Detect which cell encompasses the target text, then output its (x, y) center coordinate. 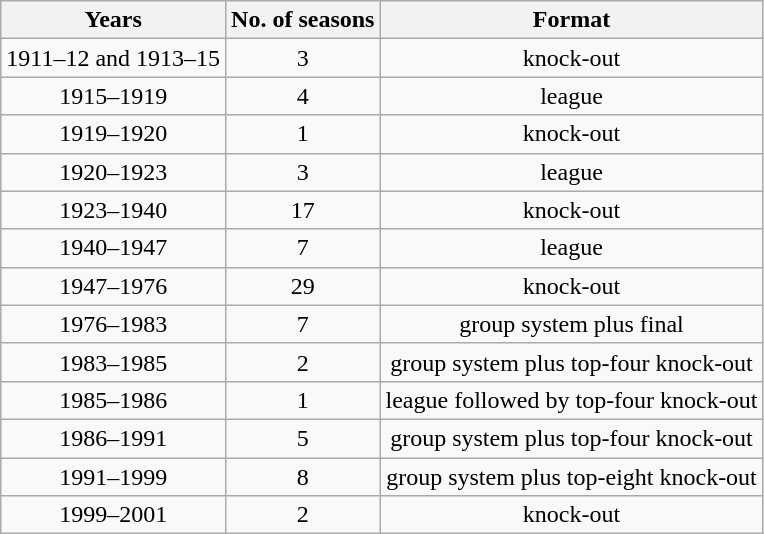
1999–2001 (114, 515)
1983–1985 (114, 362)
1940–1947 (114, 248)
5 (303, 438)
17 (303, 210)
1911–12 and 1913–15 (114, 58)
1985–1986 (114, 400)
Format (572, 20)
1947–1976 (114, 286)
1923–1940 (114, 210)
1991–1999 (114, 477)
1920–1923 (114, 172)
No. of seasons (303, 20)
group system plus top-eight knock-out (572, 477)
29 (303, 286)
Years (114, 20)
1919–1920 (114, 134)
league followed by top-four knock-out (572, 400)
1976–1983 (114, 324)
group system plus final (572, 324)
1915–1919 (114, 96)
8 (303, 477)
1986–1991 (114, 438)
4 (303, 96)
